From the cell containing the given text, extract its center point as (X, Y) coordinate. 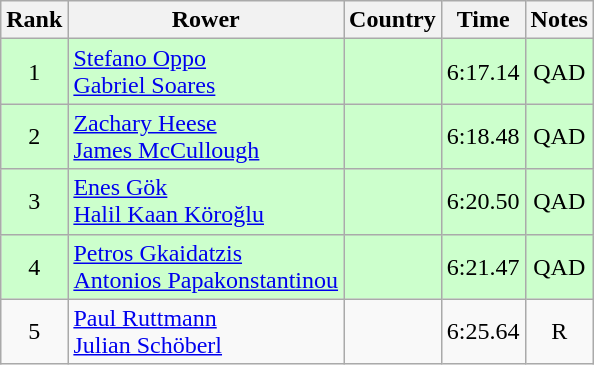
1 (34, 72)
Stefano OppoGabriel Soares (206, 72)
Time (483, 20)
Rower (206, 20)
6:17.14 (483, 72)
Paul RuttmannJulian Schöberl (206, 332)
4 (34, 266)
6:20.50 (483, 202)
Petros GkaidatzisAntonios Papakonstantinou (206, 266)
Enes GökHalil Kaan Köroğlu (206, 202)
Rank (34, 20)
6:18.48 (483, 136)
6:21.47 (483, 266)
Zachary HeeseJames McCullough (206, 136)
Country (393, 20)
6:25.64 (483, 332)
5 (34, 332)
Notes (559, 20)
3 (34, 202)
R (559, 332)
2 (34, 136)
